Find where the given text appears and provide that cell's center as (X, Y) coordinate. 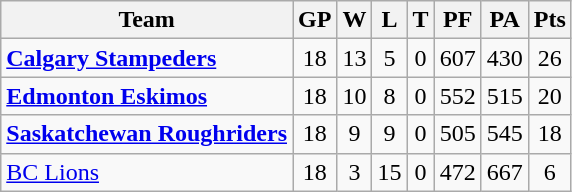
L (390, 20)
15 (390, 172)
W (354, 20)
20 (550, 96)
667 (504, 172)
515 (504, 96)
T (420, 20)
BC Lions (147, 172)
607 (458, 58)
505 (458, 134)
Saskatchewan Roughriders (147, 134)
Calgary Stampeders (147, 58)
6 (550, 172)
PF (458, 20)
Edmonton Eskimos (147, 96)
5 (390, 58)
472 (458, 172)
13 (354, 58)
10 (354, 96)
8 (390, 96)
3 (354, 172)
552 (458, 96)
26 (550, 58)
545 (504, 134)
Team (147, 20)
430 (504, 58)
Pts (550, 20)
GP (315, 20)
PA (504, 20)
